From the cell containing the given text, extract its center point as (X, Y) coordinate. 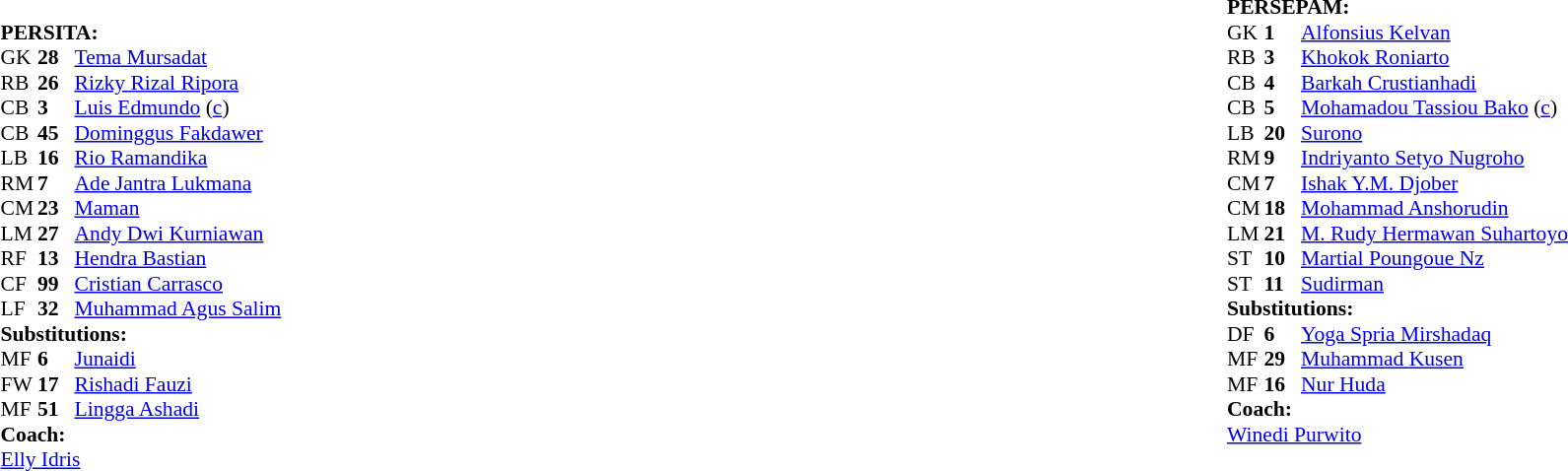
Rizky Rizal Ripora (178, 83)
99 (56, 284)
26 (56, 83)
17 (56, 384)
Ade Jantra Lukmana (178, 183)
Alfonsius Kelvan (1435, 33)
Rishadi Fauzi (178, 384)
Muhammad Agus Salim (178, 308)
Rio Ramandika (178, 159)
Nur Huda (1435, 384)
Lingga Ashadi (178, 409)
Tema Mursadat (178, 58)
Mohamadou Tassiou Bako (c) (1435, 107)
Luis Edmundo (c) (178, 107)
Dominggus Fakdawer (178, 133)
Maman (178, 208)
1 (1283, 33)
CF (19, 284)
Hendra Bastian (178, 259)
27 (56, 234)
10 (1283, 259)
DF (1246, 334)
Winedi Purwito (1398, 435)
11 (1283, 284)
Yoga Spria Mirshadaq (1435, 334)
20 (1283, 133)
13 (56, 259)
Ishak Y.M. Djober (1435, 183)
Cristian Carrasco (178, 284)
Khokok Roniarto (1435, 58)
4 (1283, 83)
RF (19, 259)
Martial Poungoue Nz (1435, 259)
23 (56, 208)
9 (1283, 159)
45 (56, 133)
LF (19, 308)
Surono (1435, 133)
Junaidi (178, 360)
32 (56, 308)
51 (56, 409)
Andy Dwi Kurniawan (178, 234)
21 (1283, 234)
Mohammad Anshorudin (1435, 208)
FW (19, 384)
Muhammad Kusen (1435, 360)
18 (1283, 208)
5 (1283, 107)
28 (56, 58)
Barkah Crustianhadi (1435, 83)
29 (1283, 360)
M. Rudy Hermawan Suhartoyo (1435, 234)
Indriyanto Setyo Nugroho (1435, 159)
Sudirman (1435, 284)
